Capture the cell that displays the provided text and extract its (x, y) central coordinate. 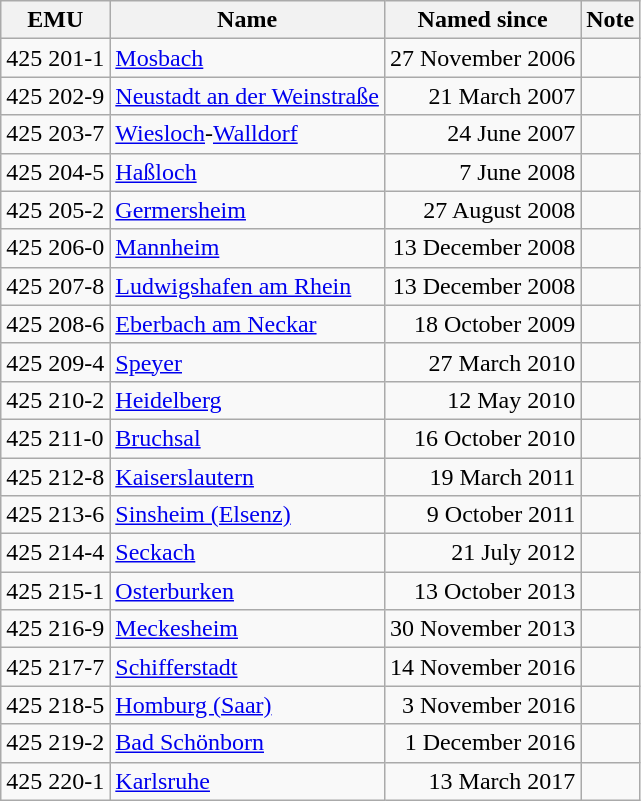
Kaiserslautern (248, 477)
18 October 2009 (482, 324)
21 July 2012 (482, 553)
27 August 2008 (482, 210)
Name (248, 20)
425 206-0 (56, 248)
24 June 2007 (482, 134)
425 216-9 (56, 629)
7 June 2008 (482, 172)
Heidelberg (248, 400)
Sinsheim (Elsenz) (248, 515)
Schifferstadt (248, 667)
27 March 2010 (482, 362)
21 March 2007 (482, 96)
13 October 2013 (482, 591)
425 207-8 (56, 286)
16 October 2010 (482, 438)
Haßloch (248, 172)
Eberbach am Neckar (248, 324)
425 213-6 (56, 515)
30 November 2013 (482, 629)
Neustadt an der Weinstraße (248, 96)
425 214-4 (56, 553)
425 204-5 (56, 172)
1 December 2016 (482, 743)
9 October 2011 (482, 515)
Karlsruhe (248, 781)
13 March 2017 (482, 781)
Meckesheim (248, 629)
Ludwigshafen am Rhein (248, 286)
425 209-4 (56, 362)
19 March 2011 (482, 477)
Homburg (Saar) (248, 705)
425 205-2 (56, 210)
Speyer (248, 362)
Wiesloch-Walldorf (248, 134)
14 November 2016 (482, 667)
425 210-2 (56, 400)
27 November 2006 (482, 58)
Osterburken (248, 591)
Bruchsal (248, 438)
425 208-6 (56, 324)
Named since (482, 20)
Germersheim (248, 210)
425 220-1 (56, 781)
Mannheim (248, 248)
425 201-1 (56, 58)
425 202-9 (56, 96)
425 217-7 (56, 667)
12 May 2010 (482, 400)
425 218-5 (56, 705)
425 212-8 (56, 477)
Bad Schönborn (248, 743)
425 211-0 (56, 438)
EMU (56, 20)
425 219-2 (56, 743)
Mosbach (248, 58)
3 November 2016 (482, 705)
Seckach (248, 553)
Note (610, 20)
425 203-7 (56, 134)
425 215-1 (56, 591)
